For the text-containing cell, return its midpoint in (x, y) coordinate format. 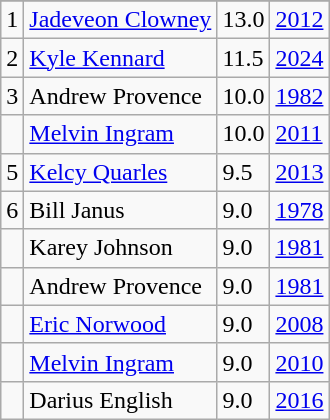
Kelcy Quarles (120, 172)
2016 (300, 400)
6 (12, 210)
Kyle Kennard (120, 58)
2 (12, 58)
Bill Janus (120, 210)
1978 (300, 210)
1 (12, 20)
Jadeveon Clowney (120, 20)
2011 (300, 134)
Karey Johnson (120, 248)
5 (12, 172)
2013 (300, 172)
2024 (300, 58)
11.5 (244, 58)
3 (12, 96)
2012 (300, 20)
Darius English (120, 400)
1982 (300, 96)
Eric Norwood (120, 324)
2008 (300, 324)
13.0 (244, 20)
2010 (300, 362)
9.5 (244, 172)
